Find where the given text appears and provide that cell's center as [x, y] coordinate. 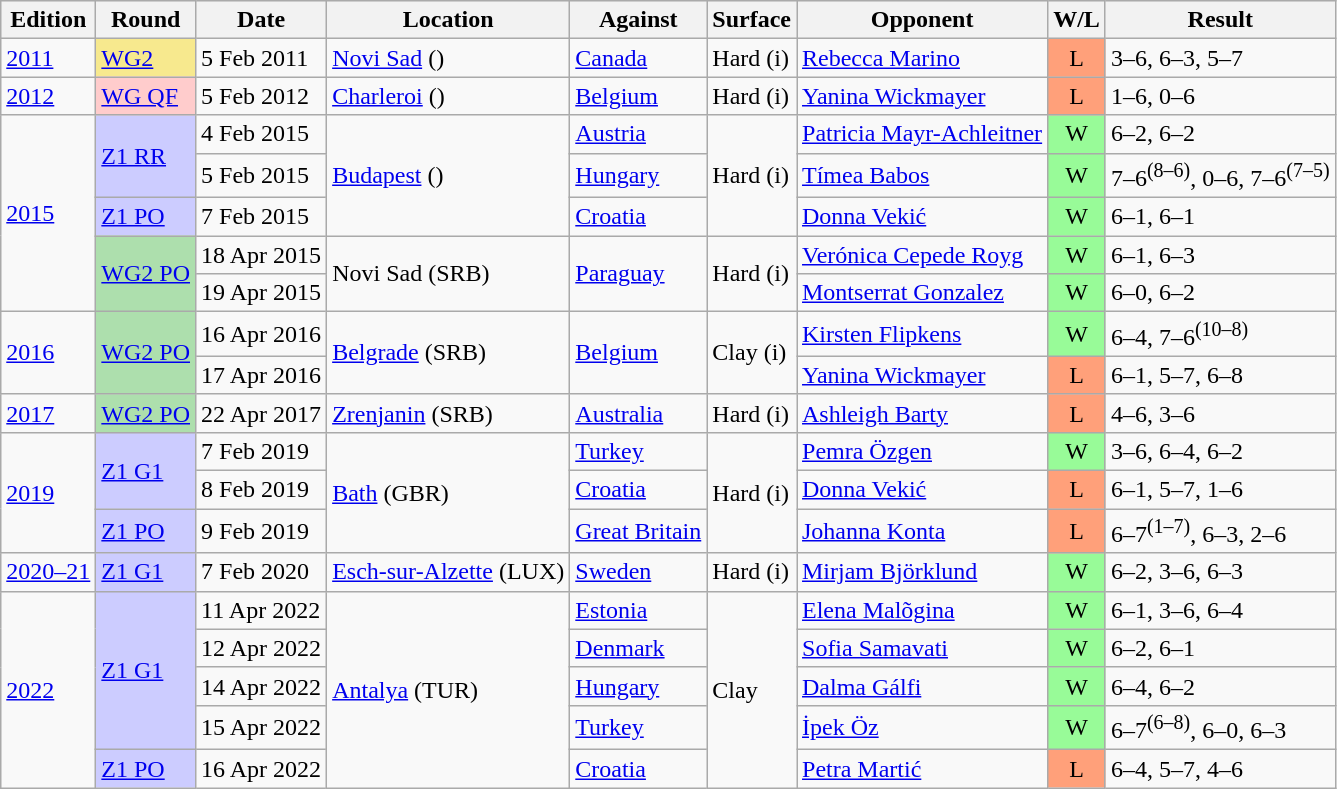
Verónica Cepede Royg [922, 255]
1–6, 0–6 [1220, 96]
Patricia Mayr-Achleitner [922, 134]
Estonia [638, 610]
Charleroi () [448, 96]
Result [1220, 20]
6–1, 3–6, 6–4 [1220, 610]
17 Apr 2016 [262, 375]
Dalma Gálfi [922, 686]
3–6, 6–4, 6–2 [1220, 451]
6–2, 3–6, 6–3 [1220, 572]
Novi Sad (SRB) [448, 274]
5 Feb 2011 [262, 58]
6–7(6–8), 6–0, 6–3 [1220, 728]
11 Apr 2022 [262, 610]
18 Apr 2015 [262, 255]
Australia [638, 413]
Pemra Özgen [922, 451]
Rebecca Marino [922, 58]
7 Feb 2019 [262, 451]
Montserrat Gonzalez [922, 293]
2016 [48, 354]
4 Feb 2015 [262, 134]
6–4, 7–6(10–8) [1220, 334]
Tímea Babos [922, 176]
2012 [48, 96]
6–1, 6–1 [1220, 217]
2015 [48, 214]
6–2, 6–2 [1220, 134]
3–6, 6–3, 5–7 [1220, 58]
Sweden [638, 572]
Canada [638, 58]
Opponent [922, 20]
Round [146, 20]
9 Feb 2019 [262, 532]
Clay (i) [752, 354]
2017 [48, 413]
7 Feb 2020 [262, 572]
6–4, 5–7, 4–6 [1220, 769]
Edition [48, 20]
Paraguay [638, 274]
WG QF [146, 96]
Antalya (TUR) [448, 690]
Petra Martić [922, 769]
6–2, 6–1 [1220, 648]
Denmark [638, 648]
5 Feb 2015 [262, 176]
Novi Sad () [448, 58]
Great Britain [638, 532]
7 Feb 2015 [262, 217]
8 Feb 2019 [262, 489]
2020–21 [48, 572]
12 Apr 2022 [262, 648]
16 Apr 2022 [262, 769]
Zrenjanin (SRB) [448, 413]
6–7(1–7), 6–3, 2–6 [1220, 532]
Bath (GBR) [448, 492]
15 Apr 2022 [262, 728]
2022 [48, 690]
Budapest () [448, 176]
6–4, 6–2 [1220, 686]
Esch-sur-Alzette (LUX) [448, 572]
14 Apr 2022 [262, 686]
2019 [48, 492]
5 Feb 2012 [262, 96]
22 Apr 2017 [262, 413]
WG2 [146, 58]
6–1, 6–3 [1220, 255]
Ashleigh Barty [922, 413]
4–6, 3–6 [1220, 413]
Sofia Samavati [922, 648]
Location [448, 20]
Kirsten Flipkens [922, 334]
Elena Malõgina [922, 610]
Surface [752, 20]
İpek Öz [922, 728]
Mirjam Björklund [922, 572]
6–1, 5–7, 6–8 [1220, 375]
Johanna Konta [922, 532]
2011 [48, 58]
Date [262, 20]
6–0, 6–2 [1220, 293]
16 Apr 2016 [262, 334]
6–1, 5–7, 1–6 [1220, 489]
19 Apr 2015 [262, 293]
7–6(8–6), 0–6, 7–6(7–5) [1220, 176]
Z1 RR [146, 156]
Against [638, 20]
Clay [752, 690]
Austria [638, 134]
Belgrade (SRB) [448, 354]
W/L [1077, 20]
